Find where the given text appears and provide that cell's center as (X, Y) coordinate. 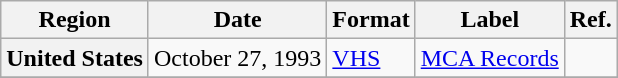
VHS (371, 58)
Format (371, 20)
MCA Records (490, 58)
Ref. (590, 20)
October 27, 1993 (237, 58)
Region (75, 20)
Label (490, 20)
United States (75, 58)
Date (237, 20)
